Find where the given text appears and provide that cell's center as [x, y] coordinate. 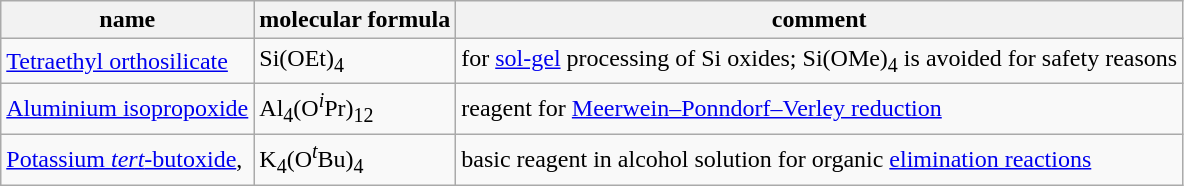
Al4(OiPr)12 [355, 108]
K4(OtBu)4 [355, 160]
Tetraethyl orthosilicate [128, 61]
Potassium tert-butoxide, [128, 160]
Aluminium isopropoxide [128, 108]
reagent for Meerwein–Ponndorf–Verley reduction [820, 108]
molecular formula [355, 20]
Si(OEt)4 [355, 61]
for sol-gel processing of Si oxides; Si(OMe)4 is avoided for safety reasons [820, 61]
basic reagent in alcohol solution for organic elimination reactions [820, 160]
comment [820, 20]
name [128, 20]
